Find where the given text appears and provide that cell's center as (X, Y) coordinate. 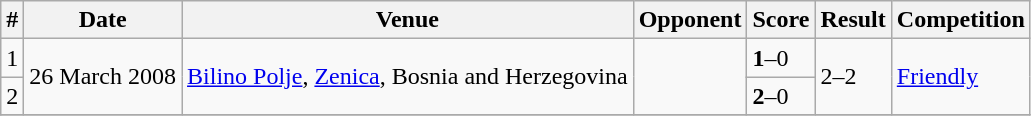
Date (103, 20)
1–0 (781, 58)
Bilino Polje, Zenica, Bosnia and Herzegovina (408, 77)
26 March 2008 (103, 77)
2–0 (781, 96)
1 (12, 58)
Opponent (690, 20)
Score (781, 20)
2–2 (853, 77)
Competition (960, 20)
2 (12, 96)
Venue (408, 20)
# (12, 20)
Friendly (960, 77)
Result (853, 20)
